Determine the (X, Y) coordinate at the center of the cell enclosing the given text.  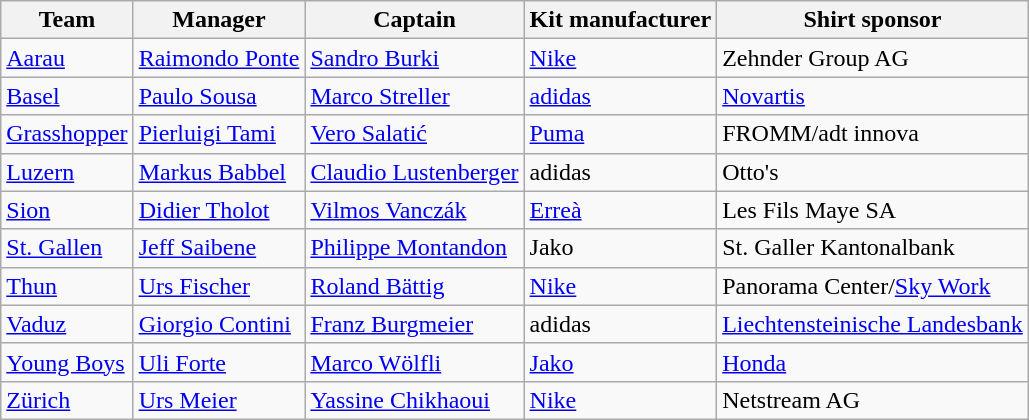
Yassine Chikhaoui (414, 400)
St. Galler Kantonalbank (873, 248)
Claudio Lustenberger (414, 172)
Urs Meier (219, 400)
Thun (67, 286)
Pierluigi Tami (219, 134)
Young Boys (67, 362)
Didier Tholot (219, 210)
Vero Salatić (414, 134)
Paulo Sousa (219, 96)
Giorgio Contini (219, 324)
Raimondo Ponte (219, 58)
Panorama Center/Sky Work (873, 286)
Marco Streller (414, 96)
Jeff Saibene (219, 248)
Markus Babbel (219, 172)
Honda (873, 362)
Aarau (67, 58)
St. Gallen (67, 248)
Shirt sponsor (873, 20)
FROMM/adt innova (873, 134)
Philippe Montandon (414, 248)
Roland Bättig (414, 286)
Urs Fischer (219, 286)
Les Fils Maye SA (873, 210)
Basel (67, 96)
Zehnder Group AG (873, 58)
Otto's (873, 172)
Sion (67, 210)
Novartis (873, 96)
Kit manufacturer (620, 20)
Luzern (67, 172)
Captain (414, 20)
Manager (219, 20)
Grasshopper (67, 134)
Erreà (620, 210)
Vilmos Vanczák (414, 210)
Netstream AG (873, 400)
Puma (620, 134)
Zürich (67, 400)
Franz Burgmeier (414, 324)
Vaduz (67, 324)
Team (67, 20)
Sandro Burki (414, 58)
Liechtensteinische Landesbank (873, 324)
Uli Forte (219, 362)
Marco Wölfli (414, 362)
